Output the [X, Y] coordinate of the center of the cell containing the given text.  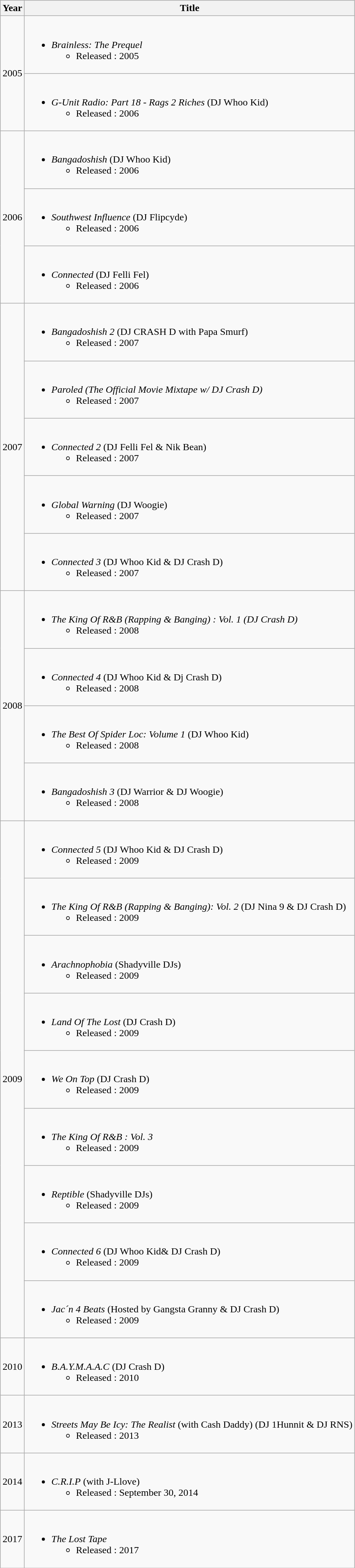
B.A.Y.M.A.A.C (DJ Crash D)Released : 2010 [189, 1367]
Bangadoshish (DJ Whoo Kid)Released : 2006 [189, 160]
Connected 2 (DJ Felli Fel & Nik Bean)Released : 2007 [189, 447]
Reptible (Shadyville DJs)Released : 2009 [189, 1194]
Connected 6 (DJ Whoo Kid& DJ Crash D)Released : 2009 [189, 1252]
Arachnophobia (Shadyville DJs)Released : 2009 [189, 964]
2013 [12, 1424]
Brainless: The PrequelReleased : 2005 [189, 45]
G-Unit Radio: Part 18 - Rags 2 Riches (DJ Whoo Kid)Released : 2006 [189, 102]
Connected 5 (DJ Whoo Kid & DJ Crash D)Released : 2009 [189, 849]
C.R.I.P (with J-Llove)Released : September 30, 2014 [189, 1481]
The King Of R&B (Rapping & Banging): Vol. 2 (DJ Nina 9 & DJ Crash D)Released : 2009 [189, 907]
Connected 4 (DJ Whoo Kid & Dj Crash D)Released : 2008 [189, 677]
Year [12, 8]
Paroled (The Official Movie Mixtape w/ DJ Crash D)Released : 2007 [189, 389]
The Best Of Spider Loc: Volume 1 (DJ Whoo Kid)Released : 2008 [189, 735]
2008 [12, 705]
Land Of The Lost (DJ Crash D)Released : 2009 [189, 1022]
Bangadoshish 2 (DJ CRASH D with Papa Smurf)Released : 2007 [189, 332]
2006 [12, 217]
Connected (DJ Felli Fel)Released : 2006 [189, 275]
2009 [12, 1079]
Southwest Influence (DJ Flipcyde)Released : 2006 [189, 217]
2014 [12, 1481]
2010 [12, 1367]
Connected 3 (DJ Whoo Kid & DJ Crash D)Released : 2007 [189, 562]
The King Of R&B : Vol. 3Released : 2009 [189, 1137]
Streets May Be Icy: The Realist (with Cash Daddy) (DJ 1Hunnit & DJ RNS)Released : 2013 [189, 1424]
Global Warning (DJ Woogie)Released : 2007 [189, 504]
2005 [12, 73]
Title [189, 8]
2007 [12, 447]
Jac´n 4 Beats (Hosted by Gangsta Granny & DJ Crash D)Released : 2009 [189, 1309]
Bangadoshish 3 (DJ Warrior & DJ Woogie)Released : 2008 [189, 792]
The Lost TapeReleased : 2017 [189, 1539]
2017 [12, 1539]
The King Of R&B (Rapping & Banging) : Vol. 1 (DJ Crash D)Released : 2008 [189, 619]
We On Top (DJ Crash D)Released : 2009 [189, 1079]
